For the text-containing cell, return its midpoint in [x, y] coordinate format. 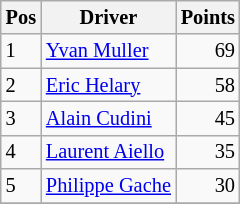
45 [208, 118]
Yvan Muller [108, 51]
4 [21, 152]
1 [21, 51]
35 [208, 152]
Driver [108, 17]
Eric Helary [108, 85]
Pos [21, 17]
Alain Cudini [108, 118]
58 [208, 85]
Points [208, 17]
2 [21, 85]
5 [21, 186]
30 [208, 186]
Laurent Aiello [108, 152]
3 [21, 118]
69 [208, 51]
Philippe Gache [108, 186]
